Return the [x, y] coordinate for the center point of the cell that contains the specified text.  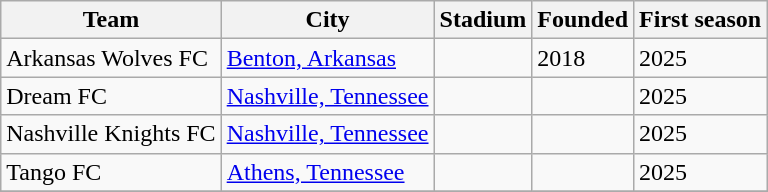
Founded [583, 20]
2018 [583, 58]
Tango FC [111, 172]
Nashville Knights FC [111, 134]
Benton, Arkansas [328, 58]
Stadium [483, 20]
Athens, Tennessee [328, 172]
Arkansas Wolves FC [111, 58]
City [328, 20]
First season [700, 20]
Dream FC [111, 96]
Team [111, 20]
